Return the [X, Y] coordinate for the center point of the cell that contains the specified text.  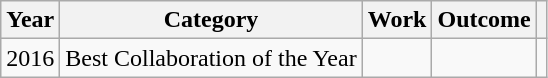
2016 [30, 58]
Work [397, 20]
Outcome [484, 20]
Best Collaboration of the Year [211, 58]
Category [211, 20]
Year [30, 20]
